Provide the [X, Y] coordinate of the cell's center where the given text is located.  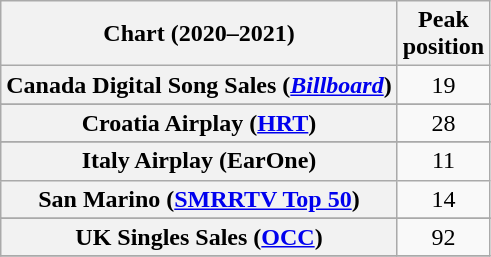
14 [443, 199]
11 [443, 161]
Peak position [443, 34]
San Marino (SMRRTV Top 50) [199, 199]
92 [443, 237]
Canada Digital Song Sales (Billboard) [199, 85]
Chart (2020–2021) [199, 34]
28 [443, 123]
19 [443, 85]
UK Singles Sales (OCC) [199, 237]
Italy Airplay (EarOne) [199, 161]
Croatia Airplay (HRT) [199, 123]
